Scan for the cell matching the given text and deliver its (X, Y) coordinate at center. 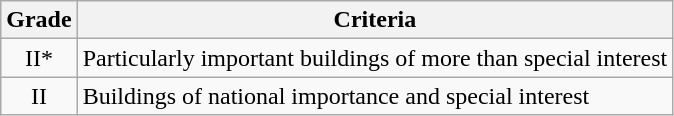
II (39, 96)
Particularly important buildings of more than special interest (375, 58)
Criteria (375, 20)
Buildings of national importance and special interest (375, 96)
Grade (39, 20)
II* (39, 58)
